For the text-containing cell, return its midpoint in (x, y) coordinate format. 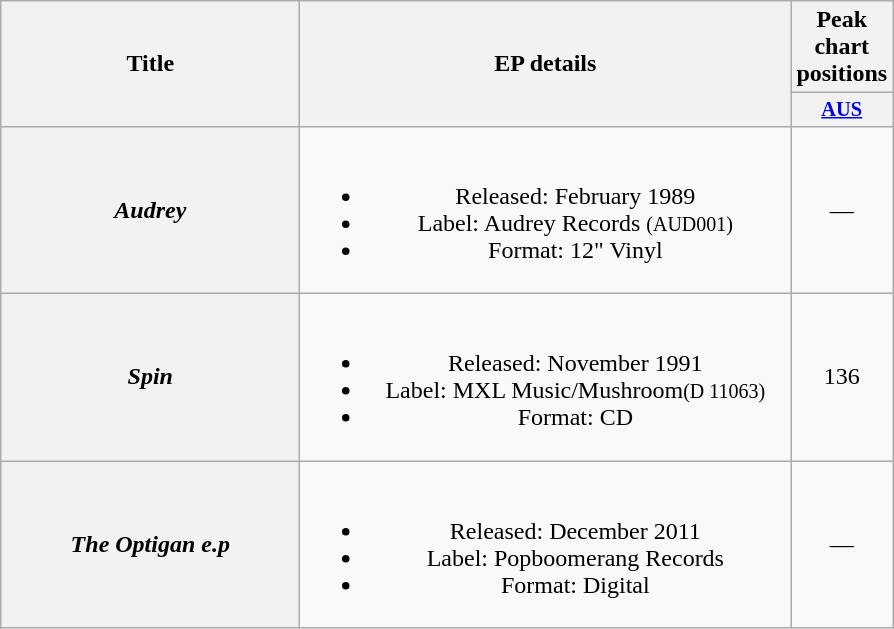
Audrey (150, 210)
Released: November 1991Label: MXL Music/Mushroom(D 11063)Format: CD (546, 378)
Peak chartpositions (842, 47)
AUS (842, 110)
Title (150, 64)
EP details (546, 64)
The Optigan e.p (150, 544)
Spin (150, 378)
Released: December 2011Label: Popboomerang RecordsFormat: Digital (546, 544)
136 (842, 378)
Released: February 1989Label: Audrey Records (AUD001)Format: 12" Vinyl (546, 210)
